Determine the [x, y] coordinate at the center of the cell enclosing the given text.  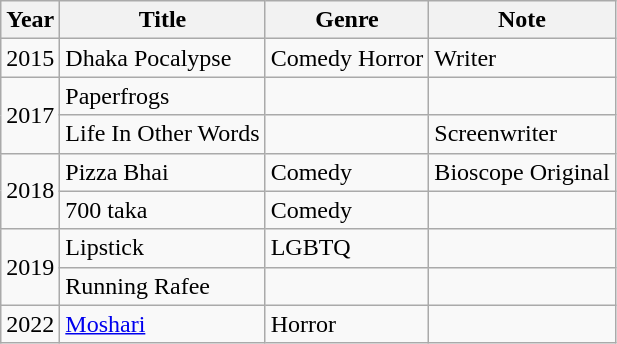
Horror [347, 324]
Note [522, 20]
Life In Other Words [162, 134]
Screenwriter [522, 134]
2018 [30, 191]
2015 [30, 58]
Year [30, 20]
2019 [30, 267]
Moshari [162, 324]
Title [162, 20]
Bioscope Original [522, 172]
Writer [522, 58]
Genre [347, 20]
Pizza Bhai [162, 172]
Paperfrogs [162, 96]
Running Rafee [162, 286]
700 taka [162, 210]
Comedy Horror [347, 58]
LGBTQ [347, 248]
Lipstick [162, 248]
Dhaka Pocalypse [162, 58]
2017 [30, 115]
2022 [30, 324]
